Determine the (x, y) coordinate at the center of the cell enclosing the given text.  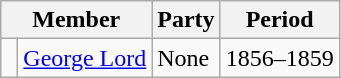
Party (186, 20)
1856–1859 (280, 58)
Member (76, 20)
George Lord (85, 58)
None (186, 58)
Period (280, 20)
